From the cell containing the given text, extract its center point as [X, Y] coordinate. 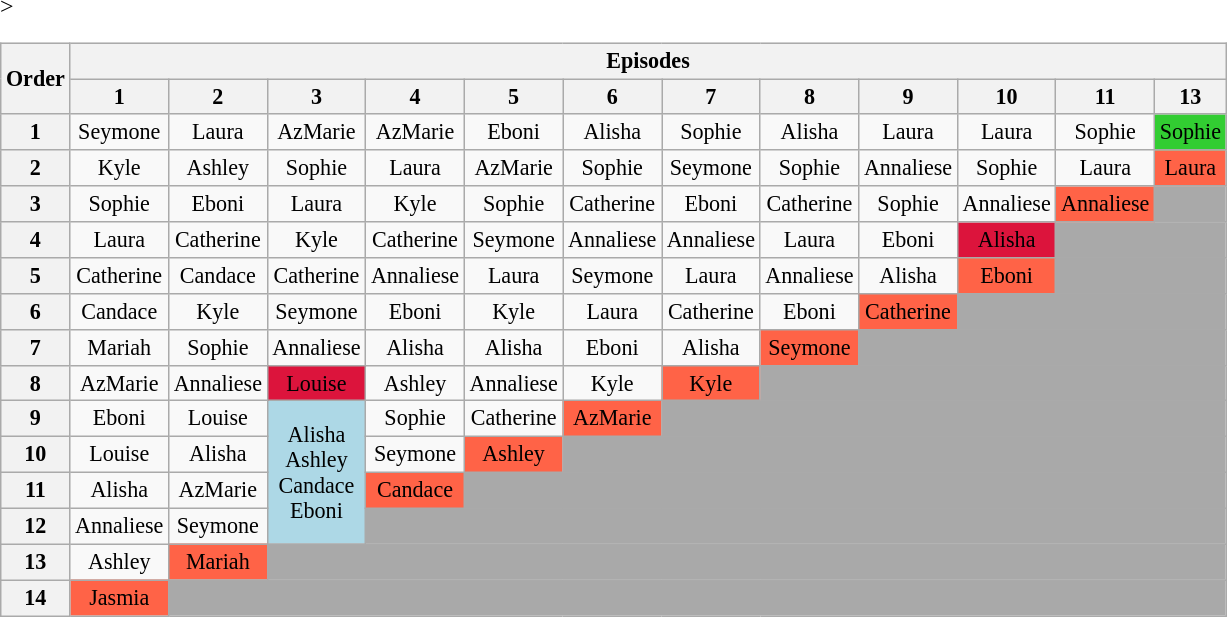
Order [36, 79]
12 [36, 526]
AlishaAshleyCandaceEboni [316, 472]
14 [36, 598]
Jasmia [120, 598]
Episodes [648, 61]
